Scan for the cell matching the given text and deliver its (x, y) coordinate at center. 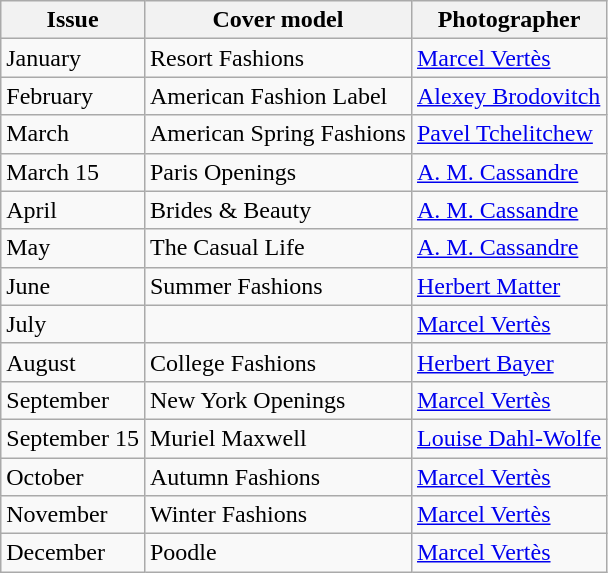
American Fashion Label (278, 96)
March (73, 134)
Resort Fashions (278, 58)
May (73, 248)
March 15 (73, 172)
New York Openings (278, 400)
Herbert Bayer (508, 362)
Winter Fashions (278, 515)
June (73, 286)
April (73, 210)
January (73, 58)
Pavel Tchelitchew (508, 134)
Herbert Matter (508, 286)
College Fashions (278, 362)
Issue (73, 20)
Summer Fashions (278, 286)
February (73, 96)
Brides & Beauty (278, 210)
Louise Dahl-Wolfe (508, 438)
Alexey Brodovitch (508, 96)
American Spring Fashions (278, 134)
August (73, 362)
July (73, 324)
Poodle (278, 553)
November (73, 515)
The Casual Life (278, 248)
Photographer (508, 20)
October (73, 477)
Muriel Maxwell (278, 438)
Paris Openings (278, 172)
Cover model (278, 20)
September (73, 400)
September 15 (73, 438)
Autumn Fashions (278, 477)
December (73, 553)
